Return the (X, Y) coordinate for the center point of the cell that contains the specified text.  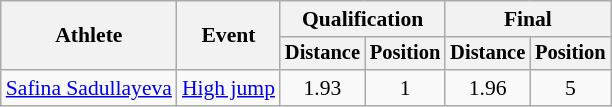
Event (228, 36)
High jump (228, 88)
1.96 (488, 88)
Safina Sadullayeva (89, 88)
Athlete (89, 36)
Qualification (362, 19)
1.93 (322, 88)
1 (405, 88)
5 (570, 88)
Final (528, 19)
